From the cell containing the given text, extract its center point as (X, Y) coordinate. 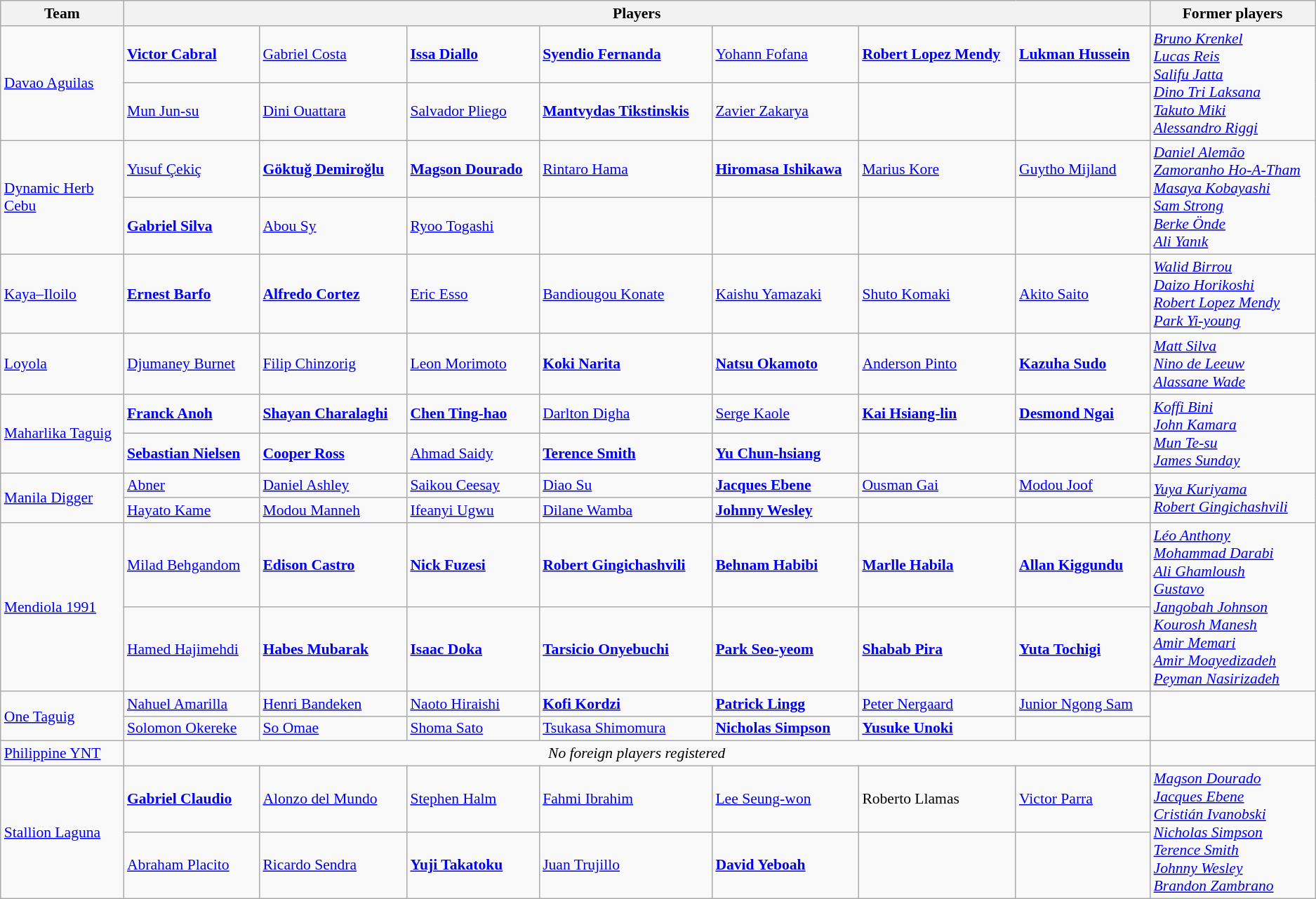
Serge Kaole (785, 414)
One Taguig (62, 716)
Gabriel Claudio (192, 799)
Shabab Pira (937, 649)
Eric Esso (473, 294)
Ifeanyi Ugwu (473, 511)
Mun Jun-su (192, 112)
Issa Diallo (473, 55)
Patrick Lingg (785, 704)
Henri Bandeken (333, 704)
Fahmi Ibrahim (625, 799)
Natsu Okamoto (785, 364)
Allan Kiggundu (1083, 565)
Leon Morimoto (473, 364)
Edison Castro (333, 565)
Koffi Bini John Kamara Mun Te-su James Sunday (1232, 434)
Koki Narita (625, 364)
Dynamic Herb Cebu (62, 198)
Mantvydas Tikstinskis (625, 112)
Hayato Kame (192, 511)
Yuji Takatoku (473, 865)
Nicholas Simpson (785, 728)
Desmond Ngai (1083, 414)
Ryoo Togashi (473, 226)
Matt Silva Nino de Leeuw Alassane Wade (1232, 364)
Alfredo Cortez (333, 294)
Terence Smith (625, 453)
Dini Ouattara (333, 112)
Solomon Okereke (192, 728)
Hiromasa Ishikawa (785, 169)
Kofi Kordzi (625, 704)
Jacques Ebene (785, 486)
Yusuke Unoki (937, 728)
Isaac Doka (473, 649)
Ousman Gai (937, 486)
Bandiougou Konate (625, 294)
Stallion Laguna (62, 832)
Johnny Wesley (785, 511)
Akito Saito (1083, 294)
Roberto Llamas (937, 799)
Davao Aguilas (62, 83)
Bruno Krenkel Lucas Reis Salifu Jatta Dino Tri Laksana Takuto Miki Alessandro Riggi (1232, 83)
Sebastian Nielsen (192, 453)
Yuya Kuriyama Robert Gingichashvili (1232, 498)
Juan Trujillo (625, 865)
Daniel Ashley (333, 486)
Team (62, 13)
Djumaney Burnet (192, 364)
Naoto Hiraishi (473, 704)
Yuta Tochigi (1083, 649)
Dilane Wamba (625, 511)
Yu Chun-hsiang (785, 453)
Victor Cabral (192, 55)
Ahmad Saidy (473, 453)
Anderson Pinto (937, 364)
Ernest Barfo (192, 294)
David Yeboah (785, 865)
Yusuf Çekiç (192, 169)
Abraham Placito (192, 865)
Göktuğ Demiroğlu (333, 169)
Tarsicio Onyebuchi (625, 649)
Saikou Ceesay (473, 486)
Kaishu Yamazaki (785, 294)
Lee Seung-won (785, 799)
Yohann Fofana (785, 55)
Former players (1232, 13)
Alonzo del Mundo (333, 799)
Guytho Mijland (1083, 169)
Philippine YNT (62, 754)
Kazuha Sudo (1083, 364)
Walid Birrou Daizo Horikoshi Robert Lopez Mendy Park Yi-young (1232, 294)
Shayan Charalaghi (333, 414)
Marius Kore (937, 169)
Zavier Zakarya (785, 112)
Behnam Habibi (785, 565)
Maharlika Taguig (62, 434)
Diao Su (625, 486)
Darlton Digha (625, 414)
Abou Sy (333, 226)
Nahuel Amarilla (192, 704)
Victor Parra (1083, 799)
Magson Dourado (473, 169)
Gabriel Costa (333, 55)
Syendio Fernanda (625, 55)
Hamed Hajimehdi (192, 649)
Chen Ting-hao (473, 414)
Habes Mubarak (333, 649)
Modou Manneh (333, 511)
Ricardo Sendra (333, 865)
Junior Ngong Sam (1083, 704)
Gabriel Silva (192, 226)
Rintaro Hama (625, 169)
Stephen Halm (473, 799)
Léo Anthony Mohammad Darabi Ali Ghamloush Gustavo Jangobah Johnson Kourosh Manesh Amir Memari Amir Moayedizadeh Peyman Nasirizadeh (1232, 607)
No foreign players registered (637, 754)
Cooper Ross (333, 453)
Modou Joof (1083, 486)
Tsukasa Shimomura (625, 728)
Park Seo-yeom (785, 649)
Shoma Sato (473, 728)
Daniel Alemão Zamoranho Ho-A-Tham Masaya Kobayashi Sam Strong Berke Önde Ali Yanık (1232, 198)
Players (637, 13)
Milad Behgandom (192, 565)
Peter Nergaard (937, 704)
Salvador Pliego (473, 112)
Marlle Habila (937, 565)
Robert Gingichashvili (625, 565)
Franck Anoh (192, 414)
Kaya–Iloilo (62, 294)
Magson Dourado Jacques Ebene Cristián Ivanobski Nicholas Simpson Terence Smith Johnny Wesley Brandon Zambrano (1232, 832)
Kai Hsiang-lin (937, 414)
Nick Fuzesi (473, 565)
Loyola (62, 364)
Lukman Hussein (1083, 55)
So Omae (333, 728)
Robert Lopez Mendy (937, 55)
Mendiola 1991 (62, 607)
Filip Chinzorig (333, 364)
Abner (192, 486)
Manila Digger (62, 498)
Shuto Komaki (937, 294)
